Pinpoint the cell where the given text exists, returning its [x, y] midpoint coordinate. 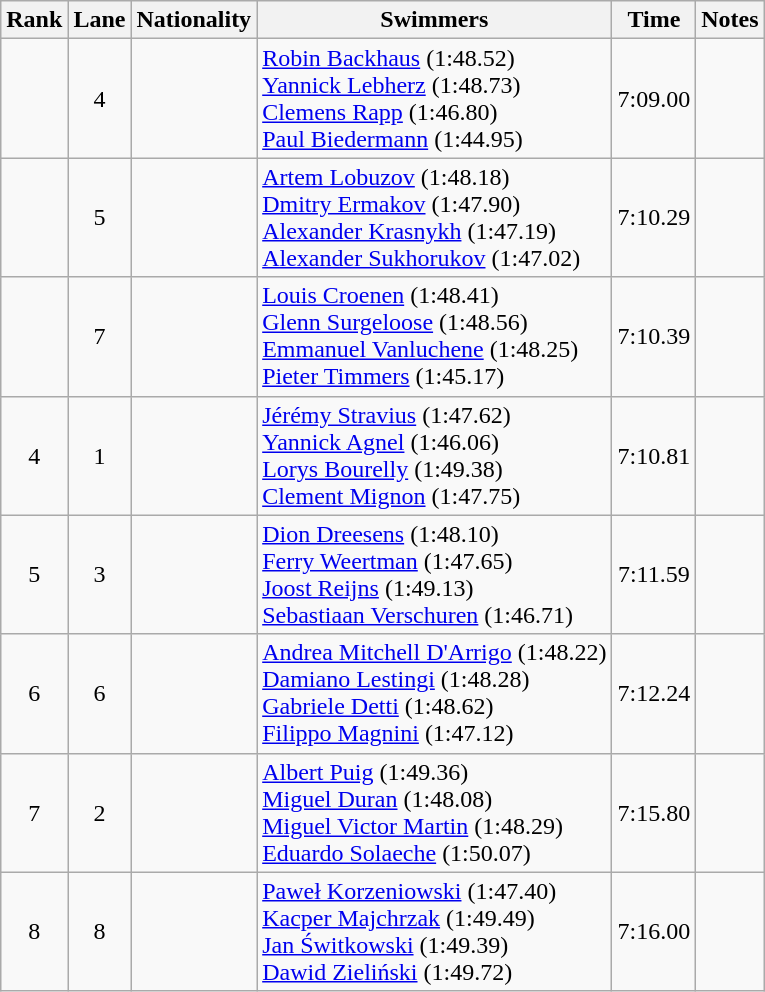
7:10.39 [654, 336]
2 [100, 812]
Artem Lobuzov (1:48.18)Dmitry Ermakov (1:47.90)Alexander Krasnykh (1:47.19)Alexander Sukhorukov (1:47.02) [434, 218]
7:12.24 [654, 694]
7:11.59 [654, 574]
Rank [34, 20]
Paweł Korzeniowski (1:47.40)Kacper Majchrzak (1:49.49)Jan Świtkowski (1:49.39)Dawid Zieliński (1:49.72) [434, 932]
7:09.00 [654, 98]
7:15.80 [654, 812]
7:10.81 [654, 456]
Albert Puig (1:49.36)Miguel Duran (1:48.08)Miguel Victor Martin (1:48.29)Eduardo Solaeche (1:50.07) [434, 812]
1 [100, 456]
Dion Dreesens (1:48.10)Ferry Weertman (1:47.65)Joost Reijns (1:49.13)Sebastiaan Verschuren (1:46.71) [434, 574]
7:16.00 [654, 932]
Andrea Mitchell D'Arrigo (1:48.22)Damiano Lestingi (1:48.28)Gabriele Detti (1:48.62)Filippo Magnini (1:47.12) [434, 694]
Notes [730, 20]
Lane [100, 20]
Time [654, 20]
Nationality [194, 20]
Jérémy Stravius (1:47.62)Yannick Agnel (1:46.06)Lorys Bourelly (1:49.38)Clement Mignon (1:47.75) [434, 456]
Swimmers [434, 20]
Louis Croenen (1:48.41)Glenn Surgeloose (1:48.56)Emmanuel Vanluchene (1:48.25)Pieter Timmers (1:45.17) [434, 336]
Robin Backhaus (1:48.52)Yannick Lebherz (1:48.73)Clemens Rapp (1:46.80)Paul Biedermann (1:44.95) [434, 98]
7:10.29 [654, 218]
3 [100, 574]
